Scan for the cell matching the given text and deliver its [X, Y] coordinate at center. 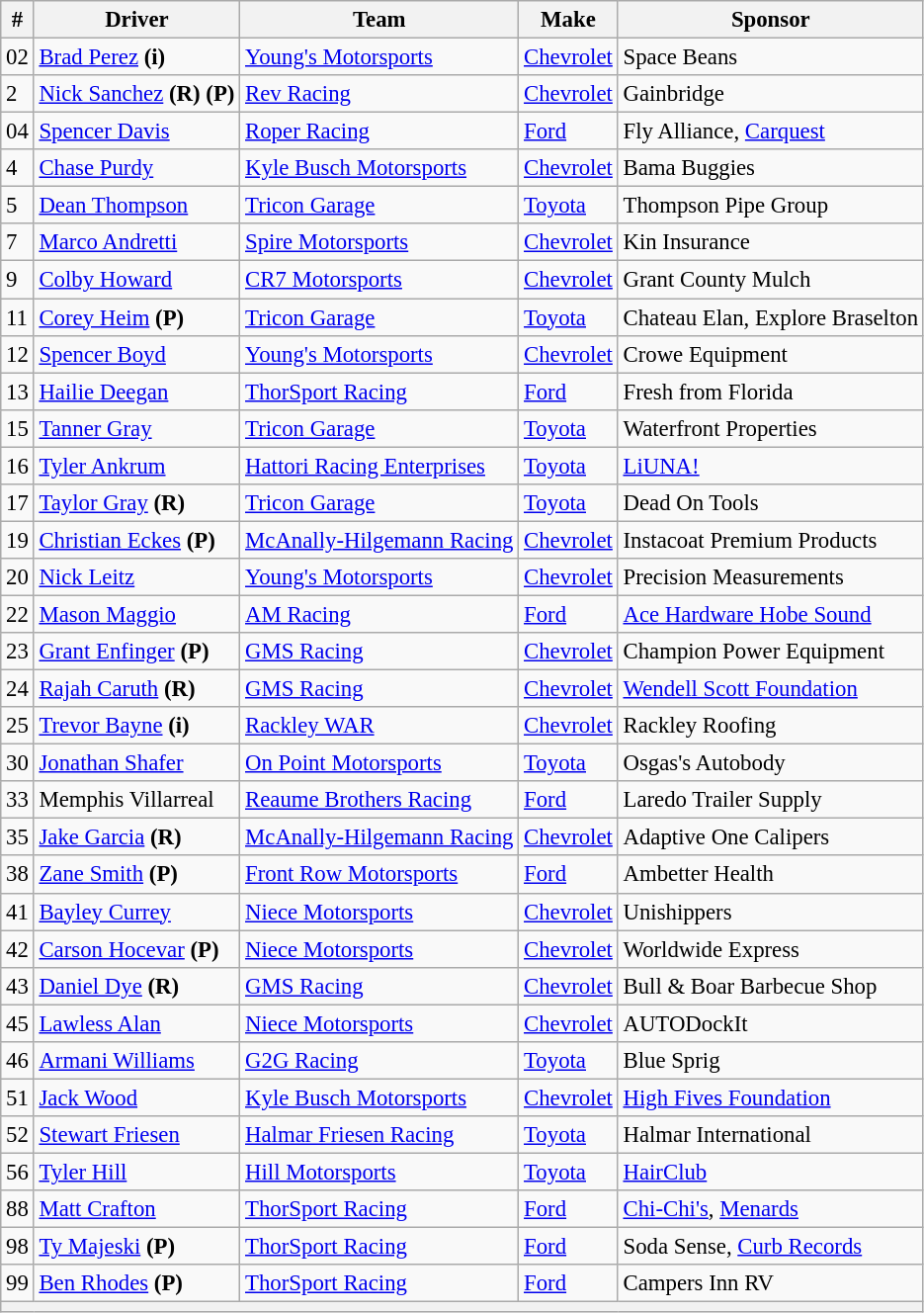
30 [18, 763]
Ace Hardware Hobe Sound [771, 614]
25 [18, 726]
Chi-Chi's, Menards [771, 1209]
Campers Inn RV [771, 1283]
Spencer Davis [136, 131]
56 [18, 1172]
AUTODockIt [771, 1023]
22 [18, 614]
Armani Williams [136, 1061]
Jonathan Shafer [136, 763]
4 [18, 168]
Grant Enfinger (P) [136, 652]
Space Beans [771, 57]
Front Row Motorsports [379, 875]
51 [18, 1097]
99 [18, 1283]
Christian Eckes (P) [136, 540]
Hailie Deegan [136, 392]
Zane Smith (P) [136, 875]
Ambetter Health [771, 875]
42 [18, 949]
Tanner Gray [136, 428]
2 [18, 94]
Mason Maggio [136, 614]
Chateau Elan, Explore Braselton [771, 317]
33 [18, 800]
Laredo Trailer Supply [771, 800]
43 [18, 986]
24 [18, 689]
Marco Andretti [136, 242]
Thompson Pipe Group [771, 206]
Rajah Caruth (R) [136, 689]
Unishippers [771, 912]
Halmar International [771, 1135]
HairClub [771, 1172]
Memphis Villarreal [136, 800]
Hill Motorsports [379, 1172]
04 [18, 131]
02 [18, 57]
Fly Alliance, Carquest [771, 131]
Dean Thompson [136, 206]
Taylor Gray (R) [136, 503]
Trevor Bayne (i) [136, 726]
41 [18, 912]
Brad Perez (i) [136, 57]
16 [18, 466]
High Fives Foundation [771, 1097]
35 [18, 837]
46 [18, 1061]
Chase Purdy [136, 168]
Bama Buggies [771, 168]
Bayley Currey [136, 912]
Gainbridge [771, 94]
12 [18, 354]
Wendell Scott Foundation [771, 689]
CR7 Motorsports [379, 280]
# [18, 20]
Champion Power Equipment [771, 652]
Worldwide Express [771, 949]
Roper Racing [379, 131]
Grant County Mulch [771, 280]
On Point Motorsports [379, 763]
Adaptive One Calipers [771, 837]
Kin Insurance [771, 242]
Tyler Ankrum [136, 466]
Precision Measurements [771, 577]
17 [18, 503]
Rackley WAR [379, 726]
Make [568, 20]
Nick Leitz [136, 577]
Hattori Racing Enterprises [379, 466]
Jack Wood [136, 1097]
Ben Rhodes (P) [136, 1283]
38 [18, 875]
9 [18, 280]
98 [18, 1247]
Sponsor [771, 20]
Fresh from Florida [771, 392]
Spencer Boyd [136, 354]
Rackley Roofing [771, 726]
Colby Howard [136, 280]
Carson Hocevar (P) [136, 949]
Ty Majeski (P) [136, 1247]
19 [18, 540]
7 [18, 242]
Daniel Dye (R) [136, 986]
Soda Sense, Curb Records [771, 1247]
Corey Heim (P) [136, 317]
G2G Racing [379, 1061]
Tyler Hill [136, 1172]
23 [18, 652]
LiUNA! [771, 466]
52 [18, 1135]
Team [379, 20]
Matt Crafton [136, 1209]
Dead On Tools [771, 503]
20 [18, 577]
Instacoat Premium Products [771, 540]
Crowe Equipment [771, 354]
Reaume Brothers Racing [379, 800]
13 [18, 392]
88 [18, 1209]
5 [18, 206]
AM Racing [379, 614]
Halmar Friesen Racing [379, 1135]
Rev Racing [379, 94]
Spire Motorsports [379, 242]
Jake Garcia (R) [136, 837]
Nick Sanchez (R) (P) [136, 94]
15 [18, 428]
Lawless Alan [136, 1023]
Blue Sprig [771, 1061]
Waterfront Properties [771, 428]
Osgas's Autobody [771, 763]
11 [18, 317]
Stewart Friesen [136, 1135]
Driver [136, 20]
Bull & Boar Barbecue Shop [771, 986]
45 [18, 1023]
